Output the (X, Y) coordinate of the center of the cell containing the given text.  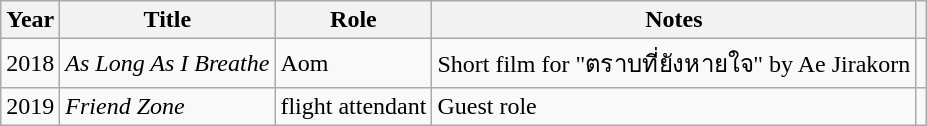
2019 (30, 106)
Title (168, 20)
Friend Zone (168, 106)
As Long As I Breathe (168, 64)
Short film for "ตราบที่ยังหายใจ" by Ae Jirakorn (674, 64)
Guest role (674, 106)
Year (30, 20)
Role (354, 20)
flight attendant (354, 106)
Aom (354, 64)
Notes (674, 20)
2018 (30, 64)
